For the text-containing cell, return its midpoint in (x, y) coordinate format. 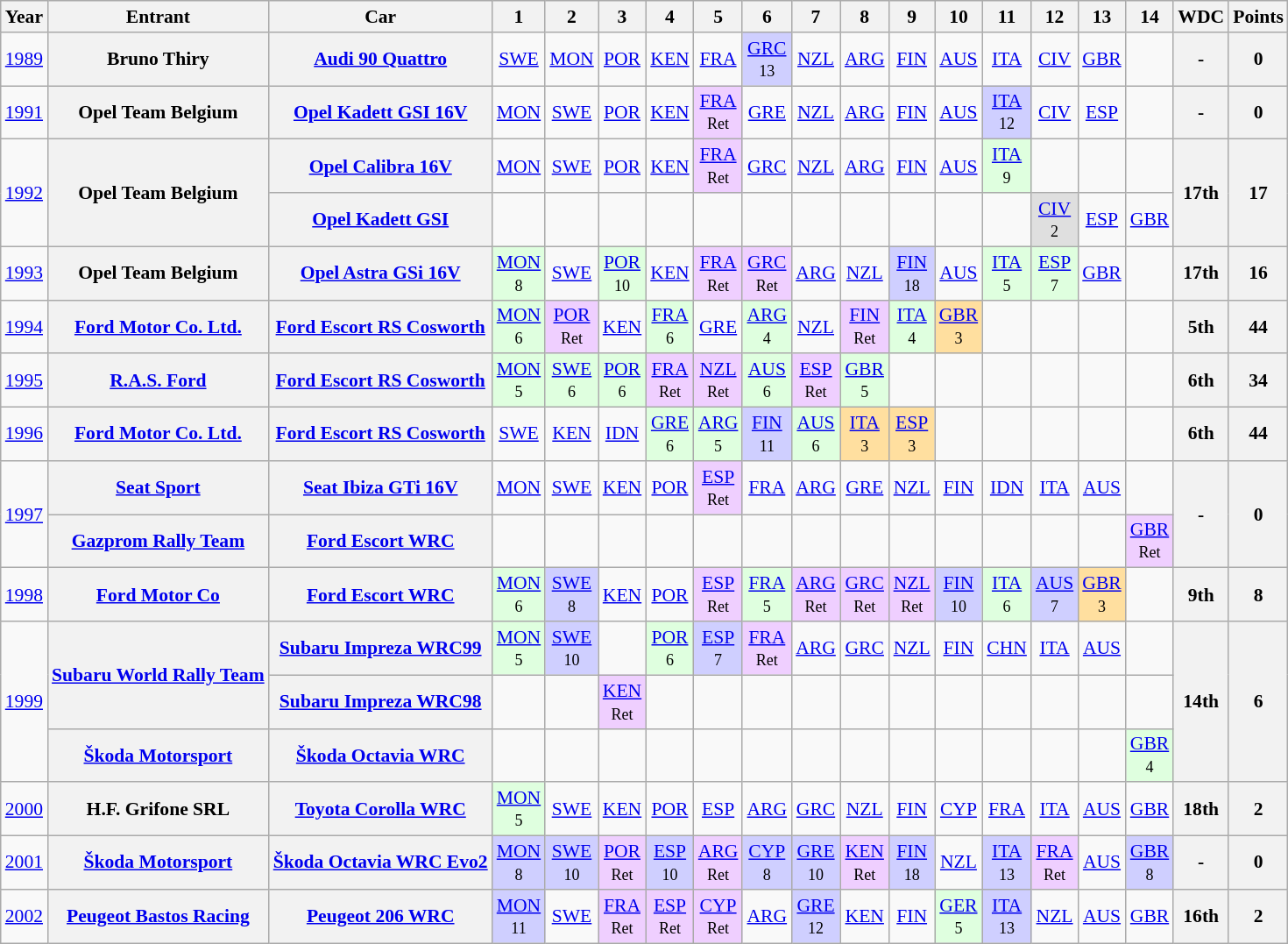
GBR4 (1150, 756)
SWE6 (571, 380)
AUS7 (1055, 594)
Subaru Impreza WRC99 (380, 649)
Year (25, 17)
GBR5 (865, 380)
Subaru World Rally Team (158, 675)
16 (1258, 273)
14th (1200, 701)
SWE8 (571, 594)
Opel Calibra 16V (380, 167)
Peugeot Bastos Racing (158, 917)
WDC (1200, 17)
Ford Motor Co (158, 594)
14 (1150, 17)
1995 (25, 380)
GBR8 (1150, 862)
2002 (25, 917)
Seat Ibiza GTi 16V (380, 487)
MON11 (519, 917)
5 (718, 17)
1993 (25, 273)
1999 (25, 701)
CYP8 (767, 862)
Entrant (158, 17)
ITA5 (1007, 273)
FIN11 (767, 435)
Gazprom Rally Team (158, 542)
Škoda Octavia WRC (380, 756)
9 (912, 17)
Toyota Corolla WRC (380, 810)
GRE6 (669, 435)
Subaru Impreza WRC98 (380, 701)
GRC13 (767, 60)
ARG4 (767, 326)
Audi 90 Quattro (380, 60)
1992 (25, 193)
FRA5 (767, 594)
1991 (25, 112)
ITA9 (1007, 167)
16th (1200, 917)
Peugeot 206 WRC (380, 917)
13 (1102, 17)
Škoda Octavia WRC Evo2 (380, 862)
CIV2 (1055, 219)
CYPRet (718, 917)
9th (1200, 594)
ITA6 (1007, 594)
1997 (25, 515)
ITA12 (1007, 112)
ESP3 (912, 435)
ARG5 (718, 435)
FRA6 (669, 326)
GRE10 (816, 862)
ITA3 (865, 435)
CHN (1007, 649)
17 (1258, 193)
GER5 (959, 917)
GBRRet (1150, 542)
Points (1258, 17)
2000 (25, 810)
1994 (25, 326)
11 (1007, 17)
R.A.S. Ford (158, 380)
12 (1055, 17)
Opel Kadett GSI (380, 219)
4 (669, 17)
POR10 (622, 273)
18th (1200, 810)
Bruno Thiry (158, 60)
1996 (25, 435)
H.F. Grifone SRL (158, 810)
1998 (25, 594)
7 (816, 17)
1 (519, 17)
ITA4 (912, 326)
Seat Sport (158, 487)
5th (1200, 326)
Opel Astra GSi 16V (380, 273)
FINRet (865, 326)
ESP10 (669, 862)
CYP (959, 810)
34 (1258, 380)
10 (959, 17)
1989 (25, 60)
Opel Kadett GSI 16V (380, 112)
2001 (25, 862)
Car (380, 17)
GRE12 (816, 917)
3 (622, 17)
FIN10 (959, 594)
